For the text-containing cell, return its midpoint in [X, Y] coordinate format. 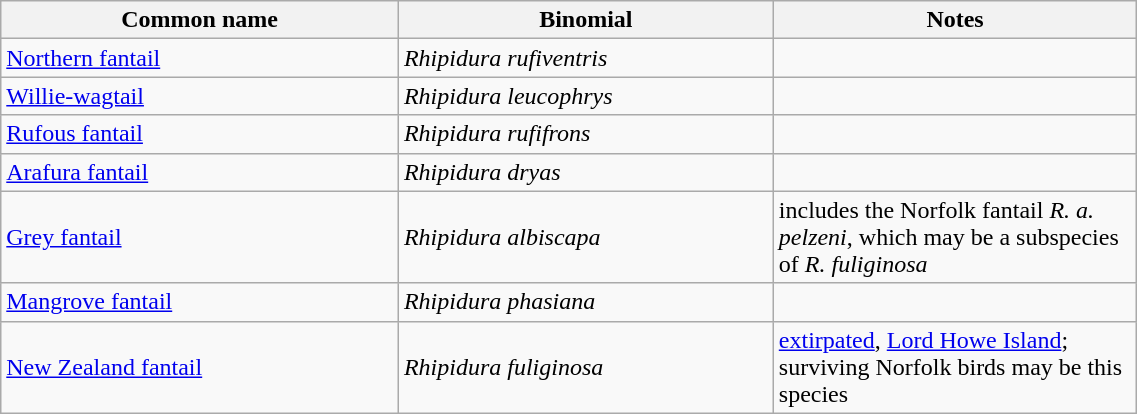
Arafura fantail [200, 172]
Common name [200, 20]
Grey fantail [200, 237]
Mangrove fantail [200, 302]
Notes [955, 20]
extirpated, Lord Howe Island; surviving Norfolk birds may be this species [955, 367]
Rufous fantail [200, 134]
Binomial [586, 20]
Rhipidura rufiventris [586, 58]
includes the Norfolk fantail R. a. pelzeni, which may be a subspecies of R. fuliginosa [955, 237]
Northern fantail [200, 58]
Rhipidura fuliginosa [586, 367]
Rhipidura leucophrys [586, 96]
Rhipidura rufifrons [586, 134]
Willie-wagtail [200, 96]
Rhipidura dryas [586, 172]
Rhipidura phasiana [586, 302]
Rhipidura albiscapa [586, 237]
New Zealand fantail [200, 367]
